Identify which cell holds the provided text, then report its [X, Y] central coordinate. 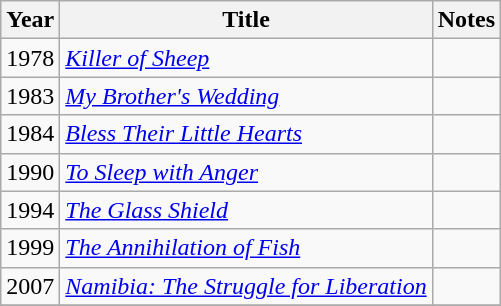
1999 [30, 248]
1983 [30, 96]
To Sleep with Anger [246, 172]
The Annihilation of Fish [246, 248]
Bless Their Little Hearts [246, 134]
1984 [30, 134]
Year [30, 20]
Killer of Sheep [246, 58]
Notes [466, 20]
2007 [30, 286]
1990 [30, 172]
1994 [30, 210]
Namibia: The Struggle for Liberation [246, 286]
1978 [30, 58]
Title [246, 20]
The Glass Shield [246, 210]
My Brother's Wedding [246, 96]
